For the text-containing cell, return its midpoint in (x, y) coordinate format. 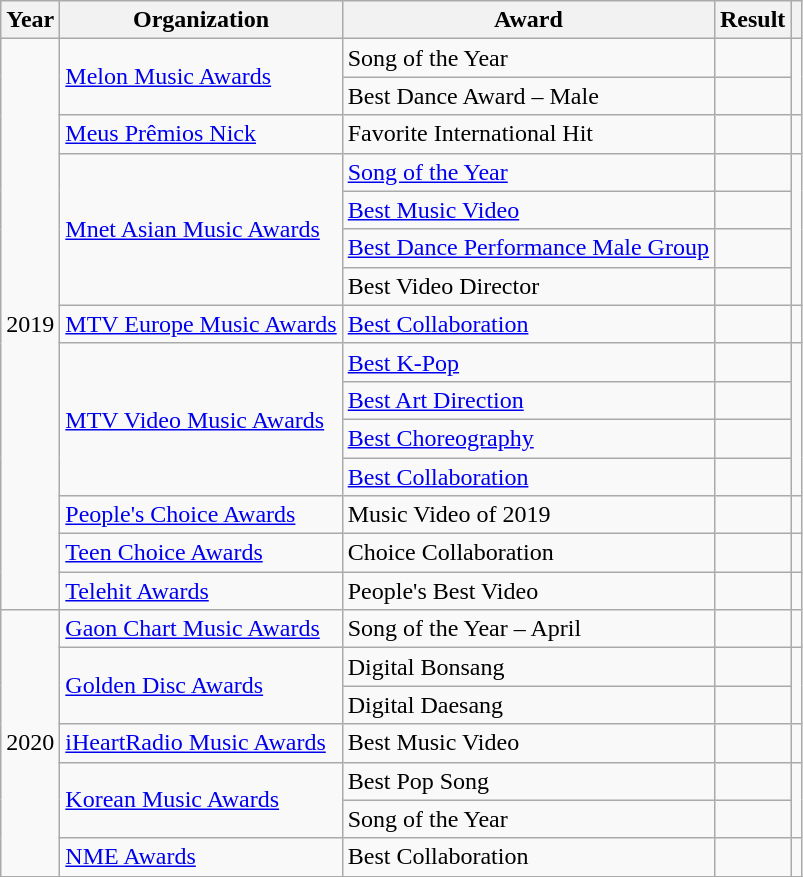
Meus Prêmios Nick (201, 134)
People's Best Video (528, 591)
2019 (30, 324)
MTV Europe Music Awards (201, 324)
iHeartRadio Music Awards (201, 743)
Gaon Chart Music Awards (201, 629)
Song of the Year – April (528, 629)
Organization (201, 20)
Melon Music Awards (201, 77)
NME Awards (201, 857)
Teen Choice Awards (201, 553)
Digital Bonsang (528, 667)
Golden Disc Awards (201, 686)
MTV Video Music Awards (201, 419)
Best Video Director (528, 286)
Choice Collaboration (528, 553)
Best Dance Performance Male Group (528, 248)
Best K-Pop (528, 362)
Digital Daesang (528, 705)
Year (30, 20)
Korean Music Awards (201, 800)
Mnet Asian Music Awards (201, 229)
Music Video of 2019 (528, 515)
People's Choice Awards (201, 515)
Best Choreography (528, 438)
Result (752, 20)
Telehit Awards (201, 591)
Best Pop Song (528, 781)
Award (528, 20)
Favorite International Hit (528, 134)
2020 (30, 743)
Best Dance Award – Male (528, 96)
Best Art Direction (528, 400)
